Pinpoint the cell where the given text exists, returning its (X, Y) midpoint coordinate. 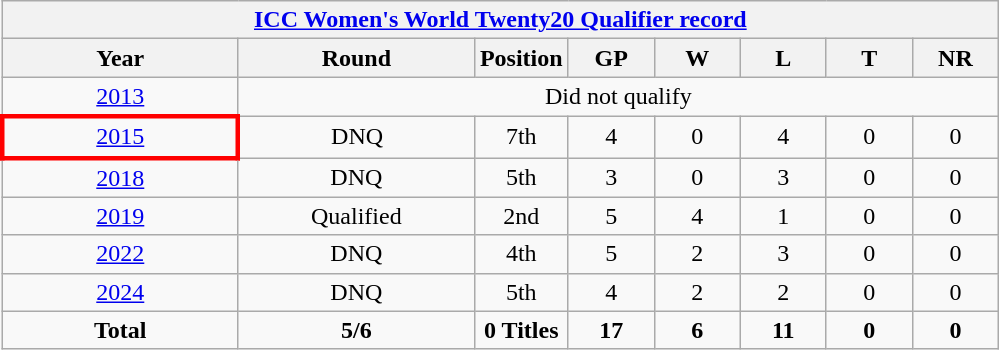
5/6 (356, 330)
4th (521, 254)
Round (356, 58)
T (869, 58)
Qualified (356, 216)
W (697, 58)
6 (697, 330)
NR (955, 58)
GP (611, 58)
2nd (521, 216)
Year (120, 58)
11 (783, 330)
Total (120, 330)
Did not qualify (618, 97)
7th (521, 136)
L (783, 58)
17 (611, 330)
ICC Women's World Twenty20 Qualifier record (500, 20)
2022 (120, 254)
2018 (120, 178)
2015 (120, 136)
2013 (120, 97)
2019 (120, 216)
1 (783, 216)
2024 (120, 292)
Position (521, 58)
0 Titles (521, 330)
